Identify which cell holds the provided text, then report its (x, y) central coordinate. 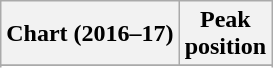
Chart (2016–17) (90, 34)
Peakposition (225, 34)
